Return [X, Y] of the center of cell containing provided text 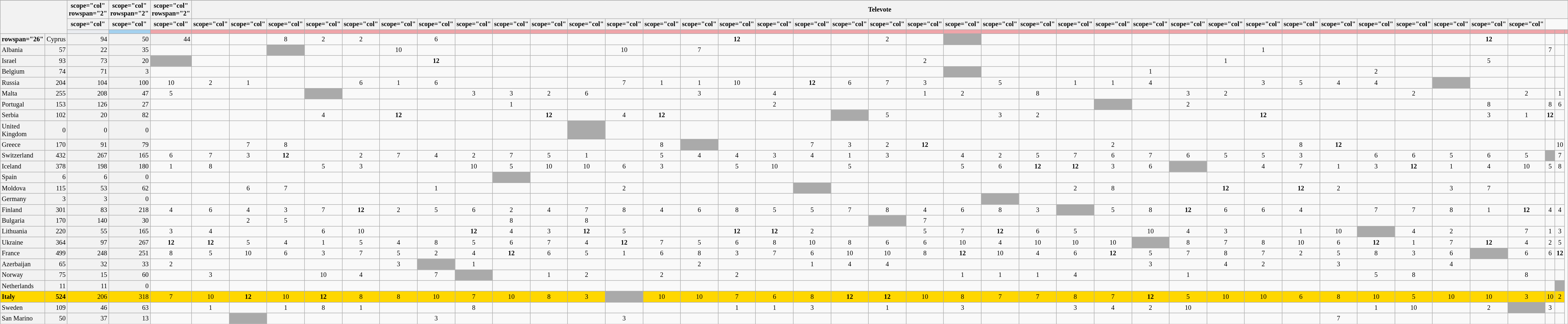
71 [88, 72]
30 [130, 221]
33 [130, 264]
San Marino [23, 319]
251 [130, 253]
Iceland [23, 167]
301 [56, 210]
94 [88, 39]
73 [88, 61]
220 [56, 231]
Netherlands [23, 286]
Cyprus [56, 39]
Italy [23, 297]
74 [56, 72]
102 [56, 115]
Germany [23, 199]
Televote [880, 9]
104 [88, 83]
153 [56, 104]
83 [88, 210]
255 [56, 94]
91 [88, 145]
63 [130, 308]
82 [130, 115]
318 [130, 297]
Serbia [23, 115]
55 [88, 231]
Moldova [23, 188]
57 [56, 50]
rowspan="26" [23, 39]
Greece [23, 145]
524 [56, 297]
Albania [23, 50]
Belgium [23, 72]
22 [88, 50]
180 [130, 167]
Norway [23, 275]
248 [88, 253]
115 [56, 188]
65 [56, 264]
198 [88, 167]
Switzerland [23, 156]
218 [130, 210]
204 [56, 83]
32 [88, 264]
75 [56, 275]
93 [56, 61]
Finland [23, 210]
Sweden [23, 308]
Lithuania [23, 231]
Ukraine [23, 242]
Portugal [23, 104]
Bulgaria [23, 221]
140 [88, 221]
Israel [23, 61]
100 [130, 83]
47 [130, 94]
208 [88, 94]
206 [88, 297]
Malta [23, 94]
37 [88, 319]
109 [56, 308]
France [23, 253]
27 [130, 104]
499 [56, 253]
378 [56, 167]
35 [130, 50]
62 [130, 188]
Azerbaijan [23, 264]
364 [56, 242]
97 [88, 242]
79 [130, 145]
13 [130, 319]
432 [56, 156]
53 [88, 188]
44 [171, 39]
46 [88, 308]
Spain [23, 177]
United Kingdom [23, 130]
126 [88, 104]
60 [130, 275]
15 [88, 275]
Russia [23, 83]
